Capture the cell that displays the provided text and extract its (x, y) central coordinate. 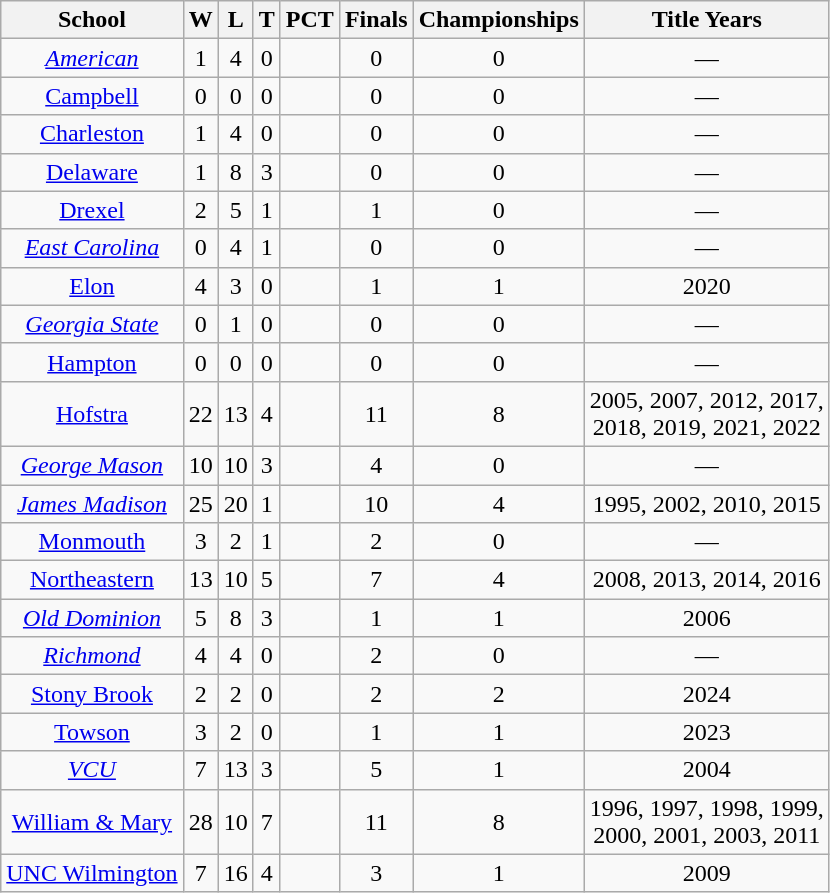
Hampton (92, 362)
Hofstra (92, 414)
Finals (376, 20)
W (200, 20)
Richmond (92, 656)
Old Dominion (92, 618)
28 (200, 822)
George Mason (92, 465)
Championships (498, 20)
2009 (706, 873)
Georgia State (92, 324)
1996, 1997, 1998, 1999,2000, 2001, 2003, 2011 (706, 822)
James Madison (92, 503)
Campbell (92, 96)
22 (200, 414)
T (266, 20)
2004 (706, 770)
2020 (706, 286)
2024 (706, 694)
Northeastern (92, 580)
2005, 2007, 2012, 2017,2018, 2019, 2021, 2022 (706, 414)
2023 (706, 732)
East Carolina (92, 248)
Delaware (92, 172)
1995, 2002, 2010, 2015 (706, 503)
Monmouth (92, 542)
2006 (706, 618)
25 (200, 503)
VCU (92, 770)
L (236, 20)
Title Years (706, 20)
Charleston (92, 134)
2008, 2013, 2014, 2016 (706, 580)
PCT (310, 20)
American (92, 58)
William & Mary (92, 822)
Drexel (92, 210)
School (92, 20)
Towson (92, 732)
20 (236, 503)
UNC Wilmington (92, 873)
16 (236, 873)
Stony Brook (92, 694)
Elon (92, 286)
